For the text-containing cell, return its midpoint in (x, y) coordinate format. 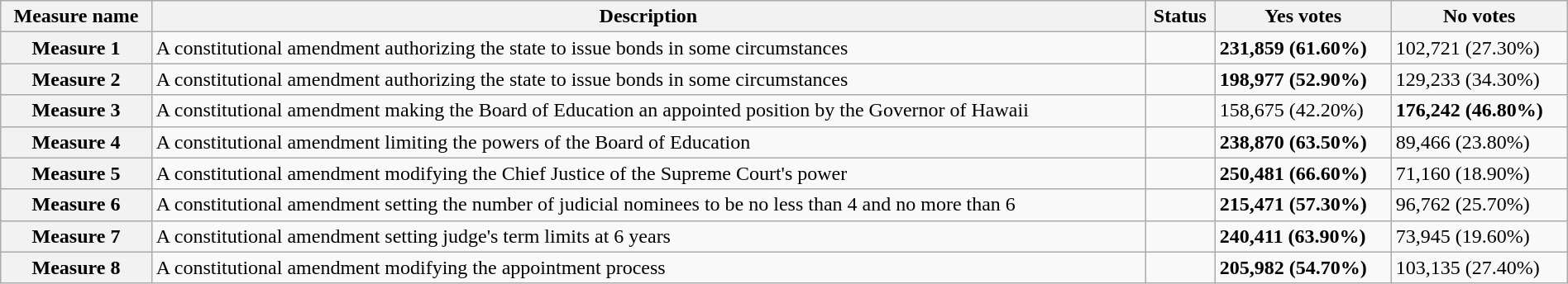
Status (1181, 17)
Measure 4 (76, 142)
Description (648, 17)
Measure 3 (76, 111)
A constitutional amendment making the Board of Education an appointed position by the Governor of Hawaii (648, 111)
89,466 (23.80%) (1479, 142)
No votes (1479, 17)
102,721 (27.30%) (1479, 48)
A constitutional amendment limiting the powers of the Board of Education (648, 142)
Measure 5 (76, 173)
240,411 (63.90%) (1303, 236)
Measure 2 (76, 79)
Measure name (76, 17)
205,982 (54.70%) (1303, 267)
176,242 (46.80%) (1479, 111)
129,233 (34.30%) (1479, 79)
Measure 8 (76, 267)
A constitutional amendment modifying the Chief Justice of the Supreme Court's power (648, 173)
103,135 (27.40%) (1479, 267)
73,945 (19.60%) (1479, 236)
Measure 1 (76, 48)
A constitutional amendment setting judge's term limits at 6 years (648, 236)
Measure 7 (76, 236)
Measure 6 (76, 205)
A constitutional amendment modifying the appointment process (648, 267)
215,471 (57.30%) (1303, 205)
96,762 (25.70%) (1479, 205)
71,160 (18.90%) (1479, 173)
Yes votes (1303, 17)
158,675 (42.20%) (1303, 111)
A constitutional amendment setting the number of judicial nominees to be no less than 4 and no more than 6 (648, 205)
250,481 (66.60%) (1303, 173)
231,859 (61.60%) (1303, 48)
238,870 (63.50%) (1303, 142)
198,977 (52.90%) (1303, 79)
